From the cell containing the given text, extract its center point as (x, y) coordinate. 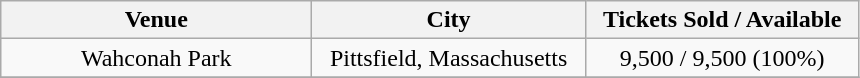
Tickets Sold / Available (722, 20)
Venue (156, 20)
Wahconah Park (156, 58)
Pittsfield, Massachusetts (449, 58)
9,500 / 9,500 (100%) (722, 58)
City (449, 20)
